Scan for the cell matching the given text and deliver its (X, Y) coordinate at center. 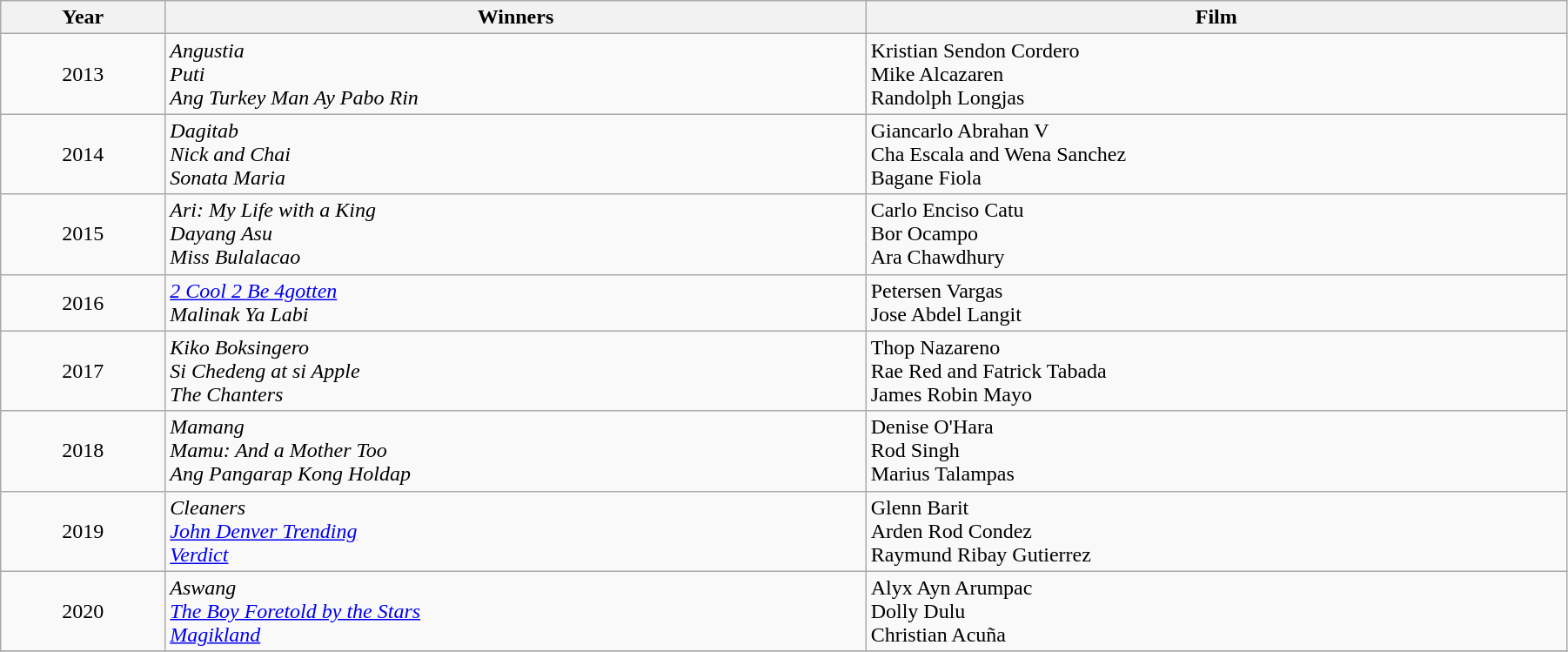
Carlo Enciso CatuBor OcampoAra Chawdhury (1216, 234)
2017 (84, 371)
2016 (84, 303)
Kiko BoksingeroSi Chedeng at si AppleThe Chanters (515, 371)
Giancarlo Abrahan VCha Escala and Wena SanchezBagane Fiola (1216, 154)
Alyx Ayn ArumpacDolly DuluChristian Acuña (1216, 611)
Winners (515, 17)
Film (1216, 17)
Thop NazarenoRae Red and Fatrick TabadaJames Robin Mayo (1216, 371)
AswangThe Boy Foretold by the StarsMagikland (515, 611)
Year (84, 17)
Ari: My Life with a KingDayang AsuMiss Bulalacao (515, 234)
2019 (84, 531)
2015 (84, 234)
2014 (84, 154)
2 Cool 2 Be 4gottenMalinak Ya Labi (515, 303)
Kristian Sendon CorderoMike AlcazarenRandolph Longjas (1216, 74)
Glenn BaritArden Rod CondezRaymund Ribay Gutierrez (1216, 531)
2013 (84, 74)
CleanersJohn Denver TrendingVerdict (515, 531)
Petersen VargasJose Abdel Langit (1216, 303)
2018 (84, 451)
MamangMamu: And a Mother TooAng Pangarap Kong Holdap (515, 451)
AngustiaPutiAng Turkey Man Ay Pabo Rin (515, 74)
2020 (84, 611)
DagitabNick and ChaiSonata Maria (515, 154)
Denise O'HaraRod SinghMarius Talampas (1216, 451)
